Return the (x, y) coordinate for the center point of the cell that contains the specified text.  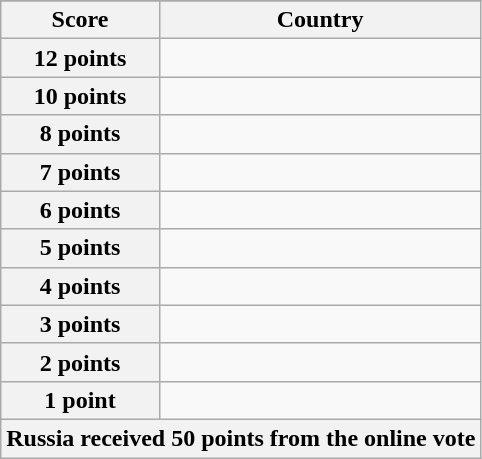
Score (80, 20)
1 point (80, 400)
10 points (80, 96)
Country (320, 20)
Russia received 50 points from the online vote (241, 438)
12 points (80, 58)
2 points (80, 362)
5 points (80, 248)
6 points (80, 210)
8 points (80, 134)
7 points (80, 172)
3 points (80, 324)
4 points (80, 286)
